From the cell containing the given text, extract its center point as (X, Y) coordinate. 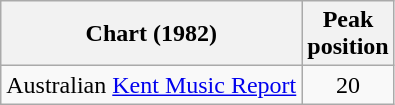
Chart (1982) (152, 34)
Peakposition (348, 34)
20 (348, 85)
Australian Kent Music Report (152, 85)
